For the text-containing cell, return its midpoint in (x, y) coordinate format. 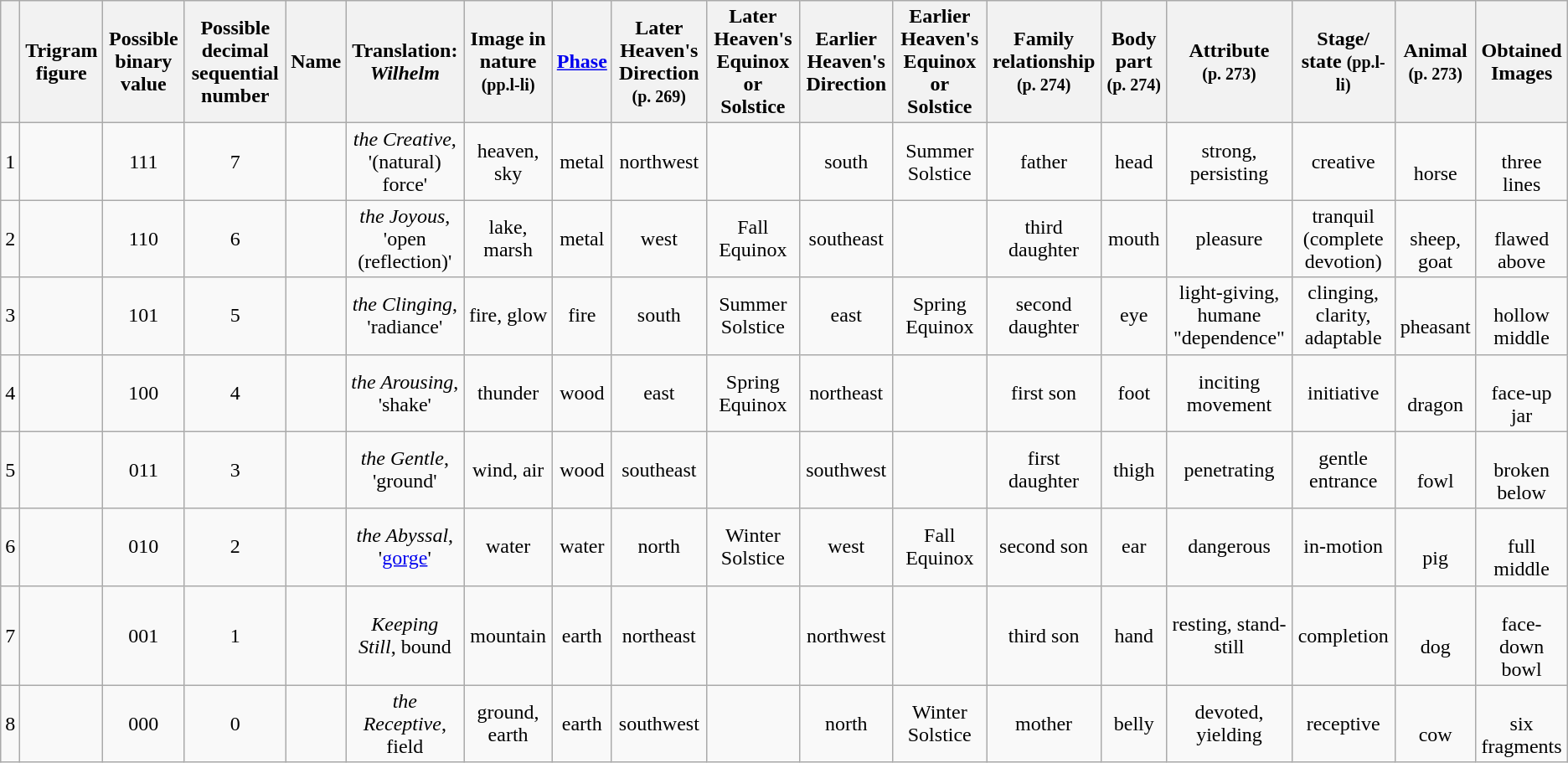
lake, marsh (508, 239)
sheep, goat (1436, 239)
mountain (508, 635)
Trigram figure (62, 62)
strong, persisting (1230, 162)
Translation: Wilhelm (405, 62)
face-up jar (1521, 393)
Image in nature (pp.l-li) (508, 62)
Phase (581, 62)
third daughter (1044, 239)
first daughter (1044, 470)
in-motion (1344, 547)
thunder (508, 393)
mother (1044, 724)
first son (1044, 393)
101 (144, 316)
Possible decimal sequential number (235, 62)
eye (1134, 316)
Later Heaven's Equinox or Solstice (752, 62)
initiative (1344, 393)
light-giving, humane "dependence" (1230, 316)
second son (1044, 547)
clinging, clarity, adaptable (1344, 316)
resting, stand-still (1230, 635)
Possible binary value (144, 62)
Earlier Heaven's Equinox or Solstice (940, 62)
belly (1134, 724)
head (1134, 162)
100 (144, 393)
the Creative, '(natural) force' (405, 162)
Keeping Still, bound (405, 635)
mouth (1134, 239)
Earlier Heaven's Direction (846, 62)
heaven, sky (508, 162)
fowl (1436, 470)
devoted, yielding (1230, 724)
third son (1044, 635)
000 (144, 724)
flawed above (1521, 239)
Body part (p. 274) (1134, 62)
Family relationship (p. 274) (1044, 62)
fire (581, 316)
six fragments (1521, 724)
001 (144, 635)
receptive (1344, 724)
pig (1436, 547)
pleasure (1230, 239)
hollow middle (1521, 316)
dog (1436, 635)
ground, earth (508, 724)
broken below (1521, 470)
0 (235, 724)
Obtained Images (1521, 62)
thigh (1134, 470)
fire, glow (508, 316)
the Joyous, 'open (reflection)' (405, 239)
the Abyssal, 'gorge' (405, 547)
ear (1134, 547)
face-down bowl (1521, 635)
three lines (1521, 162)
Stage/ state (pp.l-li) (1344, 62)
Name (317, 62)
tranquil (complete devotion) (1344, 239)
full middle (1521, 547)
the Clinging, 'radiance' (405, 316)
011 (144, 470)
second daughter (1044, 316)
the Receptive, field (405, 724)
creative (1344, 162)
the Gentle, 'ground' (405, 470)
111 (144, 162)
the Arousing, 'shake' (405, 393)
wind, air (508, 470)
completion (1344, 635)
father (1044, 162)
dangerous (1230, 547)
Later Heaven's Direction (p. 269) (658, 62)
foot (1134, 393)
penetrating (1230, 470)
010 (144, 547)
Attribute (p. 273) (1230, 62)
pheasant (1436, 316)
dragon (1436, 393)
Animal (p. 273) (1436, 62)
hand (1134, 635)
110 (144, 239)
cow (1436, 724)
inciting movement (1230, 393)
gentle entrance (1344, 470)
8 (10, 724)
horse (1436, 162)
